Capture the cell that displays the provided text and extract its (X, Y) central coordinate. 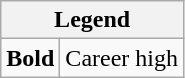
Career high (122, 58)
Legend (92, 20)
Bold (30, 58)
